Determine the [x, y] coordinate at the center of the cell enclosing the given text.  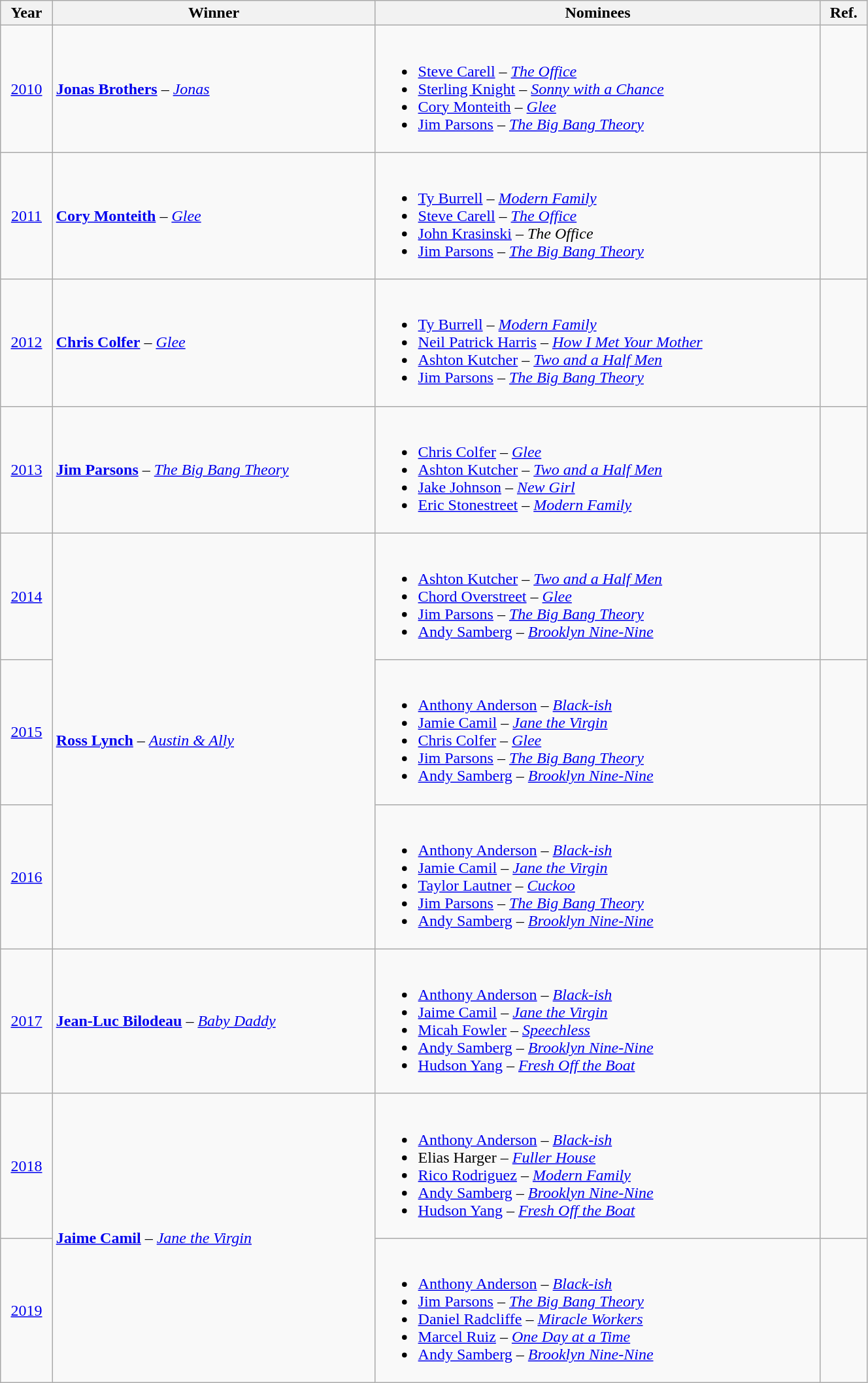
2011 [26, 216]
Ross Lynch – Austin & Ally [214, 741]
2014 [26, 596]
Ashton Kutcher – Two and a Half MenChord Overstreet – GleeJim Parsons – The Big Bang TheoryAndy Samberg – Brooklyn Nine-Nine [597, 596]
2017 [26, 1021]
Ref. [843, 13]
Year [26, 13]
Anthony Anderson – Black-ishJamie Camil – Jane the VirginTaylor Lautner – CuckooJim Parsons – The Big Bang TheoryAndy Samberg – Brooklyn Nine-Nine [597, 876]
2015 [26, 732]
Chris Colfer – GleeAshton Kutcher – Two and a Half MenJake Johnson – New GirlEric Stonestreet – Modern Family [597, 470]
2019 [26, 1310]
Steve Carell – The OfficeSterling Knight – Sonny with a ChanceCory Monteith – GleeJim Parsons – The Big Bang Theory [597, 89]
2018 [26, 1165]
2016 [26, 876]
Jean-Luc Bilodeau – Baby Daddy [214, 1021]
Anthony Anderson – Black-ishJaime Camil – Jane the VirginMicah Fowler – SpeechlessAndy Samberg – Brooklyn Nine-NineHudson Yang – Fresh Off the Boat [597, 1021]
Jonas Brothers – Jonas [214, 89]
Winner [214, 13]
Anthony Anderson – Black-ishJamie Camil – Jane the VirginChris Colfer – GleeJim Parsons – The Big Bang TheoryAndy Samberg – Brooklyn Nine-Nine [597, 732]
Chris Colfer – Glee [214, 343]
Nominees [597, 13]
2012 [26, 343]
Cory Monteith – Glee [214, 216]
Ty Burrell – Modern FamilyNeil Patrick Harris – How I Met Your MotherAshton Kutcher – Two and a Half MenJim Parsons – The Big Bang Theory [597, 343]
Ty Burrell – Modern FamilySteve Carell – The OfficeJohn Krasinski – The OfficeJim Parsons – The Big Bang Theory [597, 216]
Jaime Camil – Jane the Virgin [214, 1238]
Jim Parsons – The Big Bang Theory [214, 470]
2013 [26, 470]
2010 [26, 89]
